Output the (X, Y) coordinate of the center of the cell containing the given text.  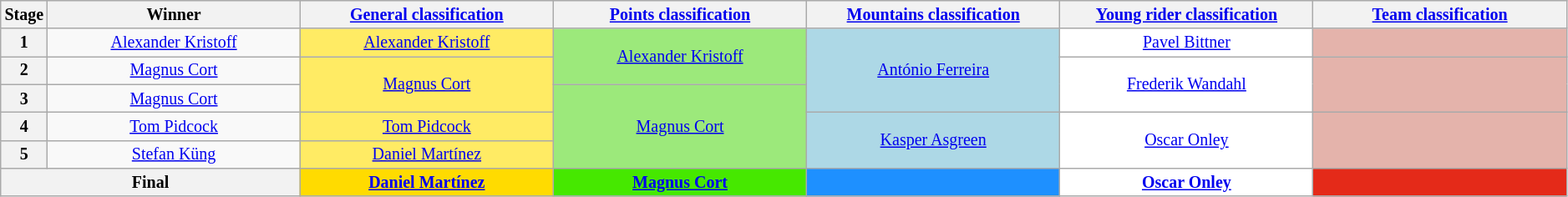
Frederik Wandahl (1186, 85)
António Ferreira (934, 71)
4 (24, 127)
3 (24, 98)
Mountains classification (934, 15)
Stage (24, 15)
Winner (174, 15)
Stefan Küng (174, 154)
5 (24, 154)
1 (24, 43)
Final (150, 182)
General classification (426, 15)
Points classification (680, 15)
Kasper Asgreen (934, 140)
Team classification (1440, 15)
Pavel Bittner (1186, 43)
Young rider classification (1186, 15)
2 (24, 70)
